For the text-containing cell, return its midpoint in (X, Y) coordinate format. 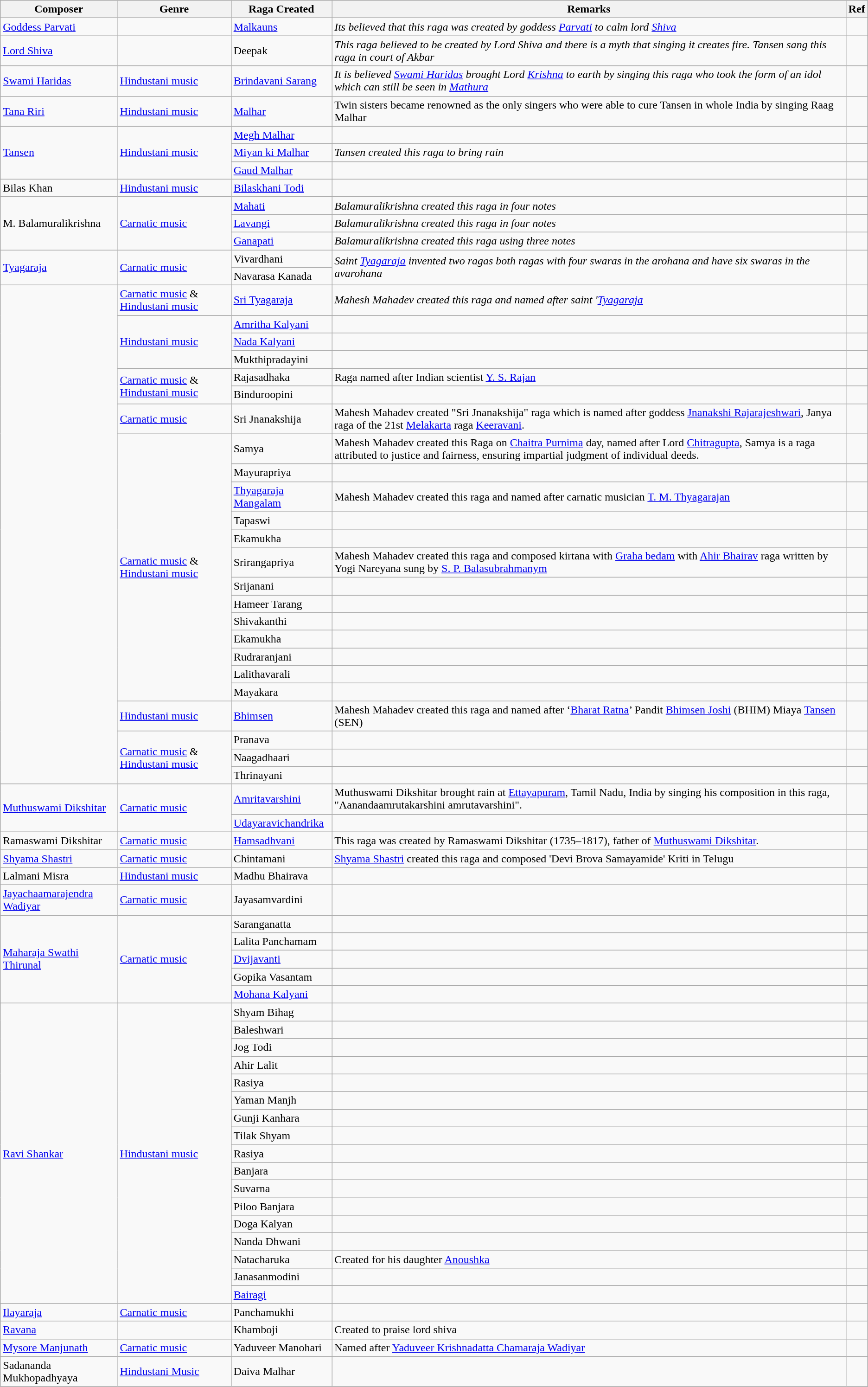
Mukthipradayini (281, 360)
Ahir Lalit (281, 1065)
It is believed Swami Haridas brought Lord Krishna to earth by singing this raga who took the form of an idol which can still be seen in Mathura (589, 81)
Ilayaraja (59, 1312)
Mysore Manjunath (59, 1348)
Its believed that this raga was created by goddess Parvati to calm lord Shiva (589, 27)
Mayakara (281, 692)
Banjara (281, 1171)
Pranava (281, 740)
Tyagaraja (59, 267)
Lavangi (281, 223)
Samya (281, 449)
Rudraranjani (281, 657)
Lalithavarali (281, 674)
Raga named after Indian scientist Y. S. Rajan (589, 377)
Shyama Shastri (59, 858)
Ref (857, 9)
Gopika Vasantam (281, 977)
Megh Malhar (281, 135)
Hameer Tarang (281, 604)
Deepak (281, 51)
Amritavarshini (281, 799)
Ravana (59, 1330)
Muthuswami Dikshitar (59, 808)
Sri Jnanakshija (281, 418)
Srijanani (281, 586)
Tana Riri (59, 111)
Jayasamvardini (281, 900)
Bilaskhani Todi (281, 188)
Yaman Manjh (281, 1100)
Created for his daughter Anoushka (589, 1259)
Named after Yaduveer Krishnadatta Chamaraja Wadiyar (589, 1348)
Shyama Shastri created this raga and composed 'Devi Brova Samayamide' Kriti in Telugu (589, 858)
Amritha Kalyani (281, 324)
Udayaravichandrika (281, 823)
Piloo Banjara (281, 1207)
Bilas Khan (59, 188)
Doga Kalyan (281, 1224)
Brindavani Sarang (281, 81)
Genre (174, 9)
Madhu Bhairava (281, 876)
Goddess Parvati (59, 27)
Yaduveer Manohari (281, 1348)
Dvijavanti (281, 959)
Mahesh Mahadev created this raga and named after saint 'Tyagaraja (589, 301)
Gunji Kanhara (281, 1118)
Natacharuka (281, 1259)
Sri Tyagaraja (281, 301)
Ramaswami Dikshitar (59, 841)
Saint Tyagaraja invented two ragas both ragas with four swaras in the arohana and have six swaras in the avarohana (589, 267)
M. Balamuralikrishna (59, 223)
Srirangapriya (281, 562)
Mahesh Mahadev created "Sri Jnanakshija" raga which is named after goddess Jnanakshi Rajarajeshwari, Janya raga of the 21st Melakarta raga Keeravani. (589, 418)
Mayurapriya (281, 473)
Saranganatta (281, 924)
Lalmani Misra (59, 876)
Lalita Panchamam (281, 942)
Jayachaamarajendra Wadiyar (59, 900)
Twin sisters became renowned as the only singers who were able to cure Tansen in whole India by singing Raag Malhar (589, 111)
Lord Shiva (59, 51)
Baleshwari (281, 1030)
Janasanmodini (281, 1277)
Khamboji (281, 1330)
Muthuswami Dikshitar brought rain at Ettayapuram, Tamil Nadu, India by singing his composition in this raga, "Aanandaamrutakarshini amrutavarshini". (589, 799)
Tilak Shyam (281, 1136)
Tapaswi (281, 520)
Remarks (589, 9)
Navarasa Kanada (281, 276)
Hindustani Music (174, 1371)
Chintamani (281, 858)
Shivakanthi (281, 622)
Malhar (281, 111)
Nanda Dhwani (281, 1242)
Jog Todi (281, 1047)
Balamuralikrishna created this raga using three notes (589, 241)
Suvarna (281, 1188)
Hamsadhvani (281, 841)
Tansen (59, 153)
Sadananda Mukhopadhyaya (59, 1371)
Thrinayani (281, 775)
This raga believed to be created by Lord Shiva and there is a myth that singing it creates fire. Tansen sang this raga in court of Akbar (589, 51)
Raga Created (281, 9)
Tansen created this raga to bring rain (589, 153)
Maharaja Swathi Thirunal (59, 959)
Shyam Bihag (281, 1012)
Created to praise lord shiva (589, 1330)
Vivardhani (281, 258)
Nada Kalyani (281, 342)
Bhimsen (281, 716)
Mahesh Mahadev created this raga and named after carnatic musician T. M. Thyagarajan (589, 496)
Binduroopini (281, 395)
Bairagi (281, 1295)
This raga was created by Ramaswami Dikshitar (1735–1817), father of Muthuswami Dikshitar. (589, 841)
Ganapati (281, 241)
Composer (59, 9)
Rajasadhaka (281, 377)
Panchamukhi (281, 1312)
Naagadhaari (281, 758)
Miyan ki Malhar (281, 153)
Thyagaraja Mangalam (281, 496)
Ravi Shankar (59, 1153)
Malkauns (281, 27)
Mahesh Mahadev created this raga and named after ‘Bharat Ratna’ Pandit Bhimsen Joshi (BHIM) Miaya Tansen (SEN) (589, 716)
Mahati (281, 205)
Swami Haridas (59, 81)
Daiva Malhar (281, 1371)
Mohana Kalyani (281, 995)
Gaud Malhar (281, 170)
Mahesh Mahadev created this raga and composed kirtana with Graha bedam with Ahir Bhairav raga written by Yogi Nareyana sung by S. P. Balasubrahmanym (589, 562)
